Provide the (X, Y) coordinate of the cell's center where the given text is located.  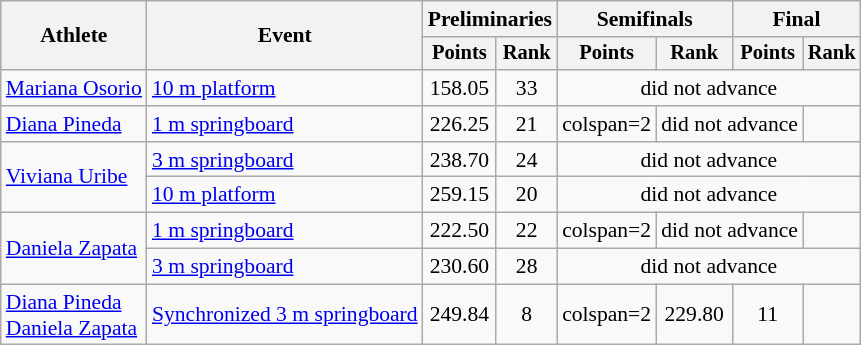
Final (796, 19)
Synchronized 3 m springboard (285, 314)
24 (526, 160)
20 (526, 195)
Diana Pineda (74, 124)
Viviana Uribe (74, 178)
Preliminaries (490, 19)
Athlete (74, 36)
229.80 (694, 314)
249.84 (460, 314)
21 (526, 124)
238.70 (460, 160)
Semifinals (644, 19)
259.15 (460, 195)
11 (768, 314)
28 (526, 267)
8 (526, 314)
22 (526, 231)
222.50 (460, 231)
Mariana Osorio (74, 88)
33 (526, 88)
Daniela Zapata (74, 248)
Event (285, 36)
Diana Pineda Daniela Zapata (74, 314)
158.05 (460, 88)
226.25 (460, 124)
230.60 (460, 267)
